Identify which cell holds the provided text, then report its [X, Y] central coordinate. 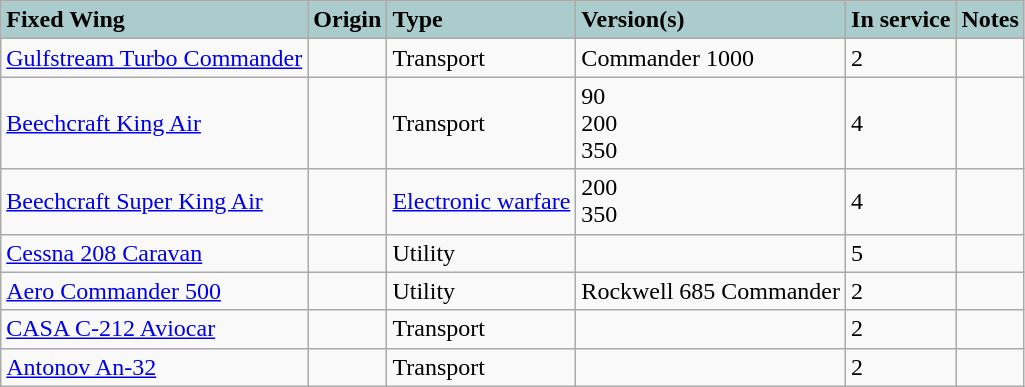
Beechcraft King Air [154, 123]
Gulfstream Turbo Commander [154, 58]
Commander 1000 [711, 58]
5 [901, 253]
Beechcraft Super King Air [154, 202]
Origin [348, 20]
Cessna 208 Caravan [154, 253]
Rockwell 685 Commander [711, 291]
90200350 [711, 123]
Fixed Wing [154, 20]
Aero Commander 500 [154, 291]
Version(s) [711, 20]
Notes [990, 20]
Type [482, 20]
In service [901, 20]
200350 [711, 202]
Antonov An-32 [154, 367]
Electronic warfare [482, 202]
CASA C-212 Aviocar [154, 329]
